Return the (x, y) coordinate for the center point of the cell that contains the specified text.  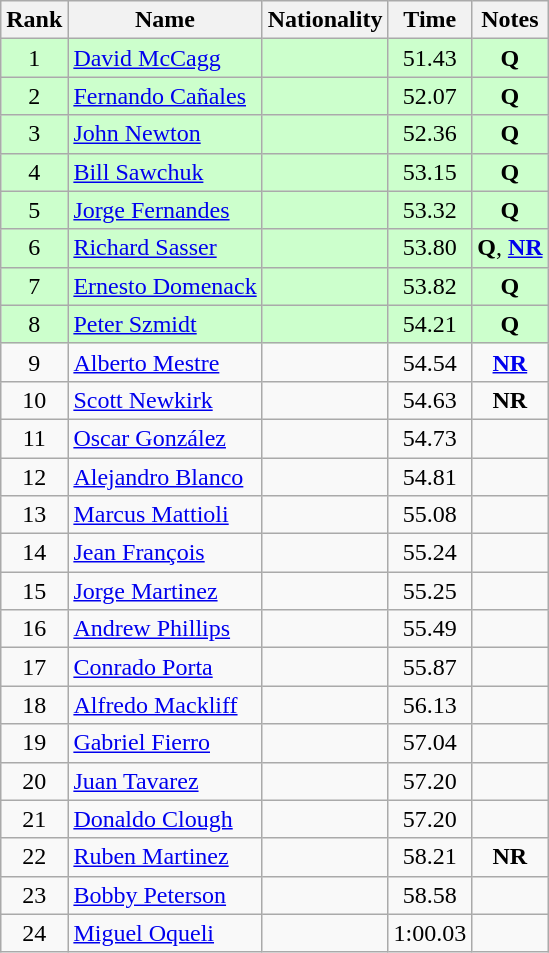
4 (34, 172)
Gabriel Fierro (165, 743)
55.24 (430, 553)
Richard Sasser (165, 248)
23 (34, 895)
10 (34, 400)
54.63 (430, 400)
7 (34, 286)
53.15 (430, 172)
Q, NR (510, 248)
52.07 (430, 96)
19 (34, 743)
17 (34, 667)
Time (430, 20)
Ernesto Domenack (165, 286)
Notes (510, 20)
16 (34, 629)
20 (34, 781)
Jean François (165, 553)
58.58 (430, 895)
Marcus Mattioli (165, 515)
5 (34, 210)
1:00.03 (430, 933)
56.13 (430, 705)
11 (34, 438)
Alfredo Mackliff (165, 705)
24 (34, 933)
9 (34, 362)
Bill Sawchuk (165, 172)
52.36 (430, 134)
Conrado Porta (165, 667)
Oscar González (165, 438)
Scott Newkirk (165, 400)
12 (34, 477)
6 (34, 248)
54.54 (430, 362)
58.21 (430, 857)
54.21 (430, 324)
Rank (34, 20)
54.73 (430, 438)
57.04 (430, 743)
2 (34, 96)
Peter Szmidt (165, 324)
54.81 (430, 477)
Jorge Martinez (165, 591)
Fernando Cañales (165, 96)
Alejandro Blanco (165, 477)
13 (34, 515)
55.87 (430, 667)
53.82 (430, 286)
David McCagg (165, 58)
1 (34, 58)
Ruben Martinez (165, 857)
Jorge Fernandes (165, 210)
Juan Tavarez (165, 781)
15 (34, 591)
3 (34, 134)
18 (34, 705)
Alberto Mestre (165, 362)
22 (34, 857)
John Newton (165, 134)
Nationality (325, 20)
Andrew Phillips (165, 629)
53.80 (430, 248)
21 (34, 819)
51.43 (430, 58)
Miguel Oqueli (165, 933)
55.08 (430, 515)
14 (34, 553)
Donaldo Clough (165, 819)
Bobby Peterson (165, 895)
Name (165, 20)
8 (34, 324)
53.32 (430, 210)
55.49 (430, 629)
55.25 (430, 591)
